Output the [x, y] coordinate of the center of the cell containing the given text.  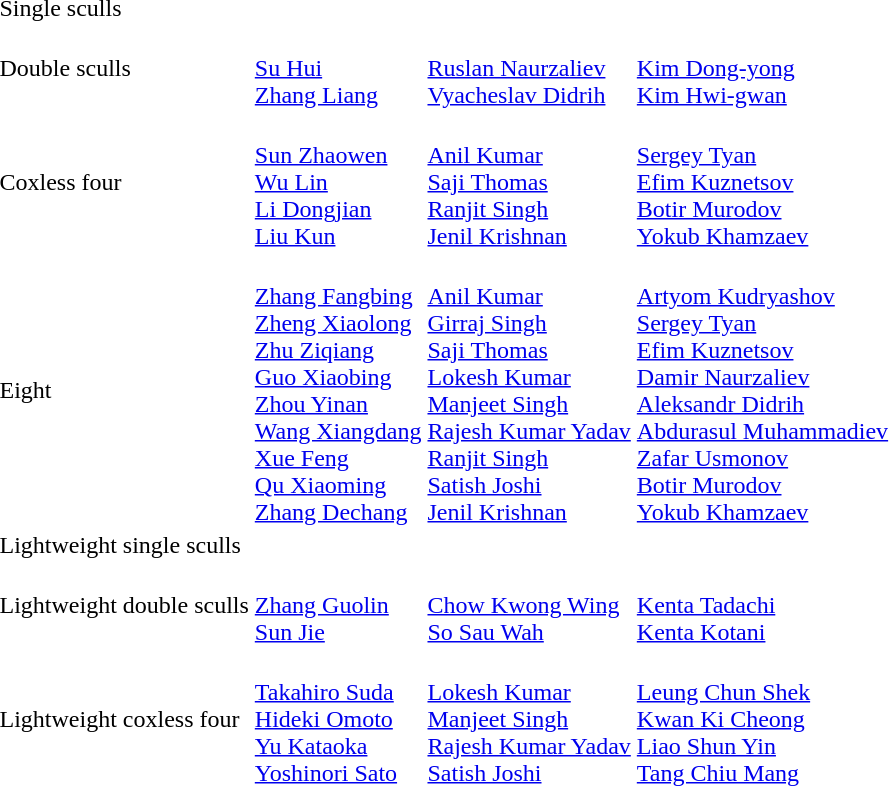
Su HuiZhang Liang [338, 68]
Sun ZhaowenWu LinLi DongjianLiu Kun [338, 182]
Kim Dong-yongKim Hwi-gwan [762, 68]
Ruslan NaurzalievVyacheslav Didrih [529, 68]
Zhang FangbingZheng XiaolongZhu ZiqiangGuo XiaobingZhou YinanWang XiangdangXue FengQu XiaomingZhang Dechang [338, 390]
Kenta TadachiKenta Kotani [762, 605]
Anil KumarSaji ThomasRanjit SinghJenil Krishnan [529, 182]
Chow Kwong WingSo Sau Wah [529, 605]
Zhang GuolinSun Jie [338, 605]
Anil KumarGirraj SinghSaji ThomasLokesh KumarManjeet SinghRajesh Kumar YadavRanjit SinghSatish JoshiJenil Krishnan [529, 390]
Artyom KudryashovSergey TyanEfim KuznetsovDamir NaurzalievAleksandr DidrihAbdurasul MuhammadievZafar UsmonovBotir MurodovYokub Khamzaev [762, 390]
Sergey TyanEfim KuznetsovBotir MurodovYokub Khamzaev [762, 182]
